Capture the cell that displays the provided text and extract its [X, Y] central coordinate. 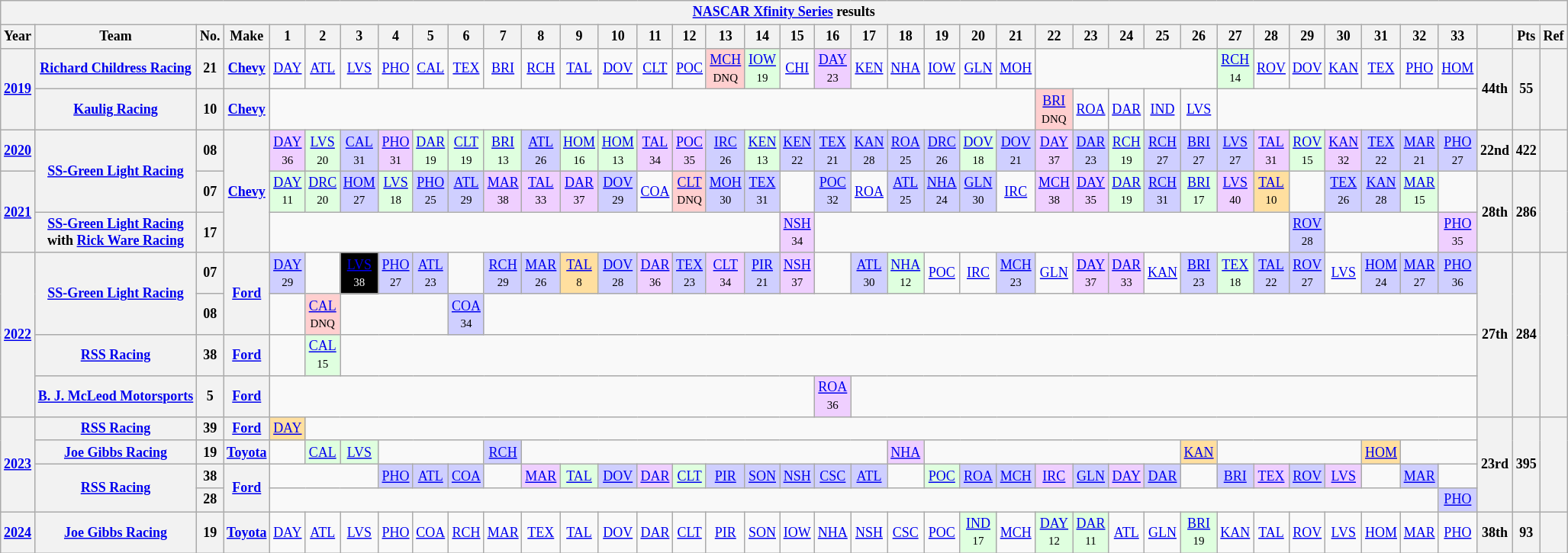
TEX26 [1344, 191]
RCH31 [1163, 191]
TAL34 [655, 150]
DOV18 [978, 150]
26 [1199, 37]
TEX22 [1381, 150]
2021 [18, 212]
TAL10 [1271, 191]
COA34 [467, 314]
HOM16 [580, 150]
GLN30 [978, 191]
23 [1091, 37]
Pts [1526, 37]
15 [797, 37]
22 [1054, 37]
MAR15 [1419, 191]
CAL15 [323, 355]
LVS40 [1235, 191]
MCH38 [1054, 191]
DOV21 [1016, 150]
ATL26 [541, 150]
KAN32 [1344, 150]
44th [1496, 88]
DAY35 [1091, 191]
ATL25 [906, 191]
IRC26 [725, 150]
DAY12 [1054, 532]
MAR38 [503, 191]
8 [541, 37]
DAR36 [655, 273]
DRC26 [942, 150]
NSH34 [797, 233]
NHA12 [906, 273]
32 [1419, 37]
14 [762, 37]
HOM27 [360, 191]
BRI23 [1199, 273]
11 [655, 37]
ROV28 [1307, 233]
Year [18, 37]
RCH19 [1126, 150]
28th [1496, 212]
25 [1163, 37]
2 [323, 37]
ROV15 [1307, 150]
27th [1496, 334]
MCH23 [1016, 273]
TAL33 [541, 191]
27 [1235, 37]
NHA24 [942, 191]
29 [1307, 37]
12 [690, 37]
Kaulig Racing [115, 110]
MAR21 [1419, 150]
93 [1526, 532]
31 [1381, 37]
ATL23 [430, 273]
PHO25 [430, 191]
CLT19 [467, 150]
BRIDNQ [1054, 110]
1 [288, 37]
422 [1526, 150]
PHO35 [1457, 233]
13 [725, 37]
Ref [1554, 37]
LVS38 [360, 273]
CLTDNQ [690, 191]
CAL31 [360, 150]
HOM24 [1381, 273]
RCH14 [1235, 69]
PHO31 [395, 150]
BRI19 [1199, 532]
BRI17 [1199, 191]
2023 [18, 464]
55 [1526, 88]
RCH27 [1163, 150]
BRI13 [503, 150]
TEX23 [690, 273]
MOH [1016, 69]
MAR27 [1419, 273]
23rd [1496, 464]
PIR21 [762, 273]
B. J. McLeod Motorsports [115, 396]
TAL31 [1271, 150]
SS-Green Light Racingwith Rick Ware Racing [115, 233]
6 [467, 37]
DAR33 [1126, 273]
16 [832, 37]
RCH29 [503, 273]
TEX31 [762, 191]
DAR37 [580, 191]
33 [1457, 37]
LVS18 [395, 191]
2019 [18, 88]
24 [1126, 37]
Make [247, 37]
BRI27 [1199, 150]
No. [211, 37]
Richard Childress Racing [115, 69]
CHI [797, 69]
2022 [18, 334]
7 [503, 37]
DOV28 [618, 273]
Team [115, 37]
DOV29 [618, 191]
22nd [1496, 150]
ROA36 [832, 396]
395 [1526, 464]
ROV27 [1307, 273]
39 [211, 429]
KEN13 [762, 150]
KEN22 [797, 150]
2020 [18, 150]
DAR23 [1091, 150]
CALDNQ [323, 314]
NSH37 [797, 273]
DAY23 [832, 69]
IND [1163, 110]
KEN [869, 69]
284 [1526, 334]
DRC20 [323, 191]
NASCAR Xfinity Series results [784, 12]
TAL8 [580, 273]
LVS27 [1235, 150]
TEX21 [832, 150]
286 [1526, 212]
DAY36 [288, 150]
MCHDNQ [725, 69]
TEX18 [1235, 273]
DAY29 [288, 273]
MOH30 [725, 191]
PHO36 [1457, 273]
IND17 [978, 532]
TAL22 [1271, 273]
20 [978, 37]
4 [395, 37]
18 [906, 37]
38th [1496, 532]
30 [1344, 37]
ATL30 [869, 273]
DAY11 [288, 191]
ATL29 [467, 191]
MAR26 [541, 273]
DAR11 [1091, 532]
POC35 [690, 150]
3 [360, 37]
ROA25 [906, 150]
LVS20 [323, 150]
CLT34 [725, 273]
IOW19 [762, 69]
POC32 [832, 191]
9 [580, 37]
HOM13 [618, 150]
2024 [18, 532]
